Identify which cell holds the provided text, then report its [x, y] central coordinate. 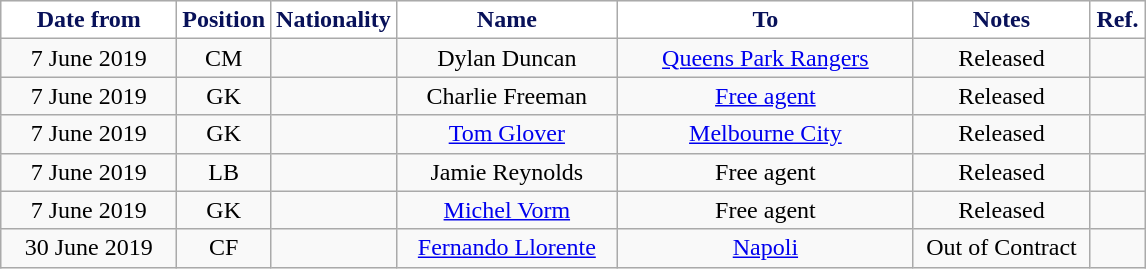
Nationality [334, 20]
Jamie Reynolds [506, 172]
30 June 2019 [89, 248]
Napoli [765, 248]
Position [224, 20]
Ref. [1117, 20]
Out of Contract [1001, 248]
Michel Vorm [506, 210]
CF [224, 248]
Queens Park Rangers [765, 58]
Name [506, 20]
To [765, 20]
Charlie Freeman [506, 96]
Melbourne City [765, 134]
Fernando Llorente [506, 248]
Dylan Duncan [506, 58]
CM [224, 58]
Notes [1001, 20]
LB [224, 172]
Tom Glover [506, 134]
Date from [89, 20]
